Locate the cell with the specified text and output its [x, y] center coordinate. 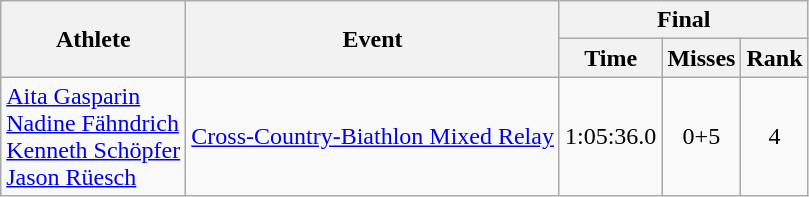
4 [774, 136]
Rank [774, 58]
Time [610, 58]
Misses [702, 58]
0+5 [702, 136]
Aita GasparinNadine FähndrichKenneth SchöpferJason Rüesch [94, 136]
Athlete [94, 39]
Event [373, 39]
Cross-Country-Biathlon Mixed Relay [373, 136]
Final [684, 20]
1:05:36.0 [610, 136]
